Return the (X, Y) coordinate for the center point of the cell that contains the specified text.  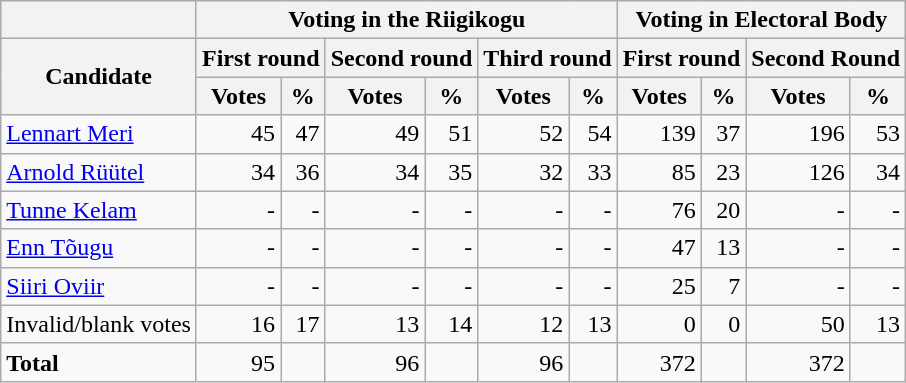
14 (452, 324)
Tunne Kelam (99, 210)
20 (724, 210)
Lennart Meri (99, 134)
Enn Tõugu (99, 248)
Third round (548, 58)
196 (798, 134)
32 (524, 172)
50 (798, 324)
7 (724, 286)
49 (375, 134)
Siiri Oviir (99, 286)
126 (798, 172)
54 (593, 134)
16 (238, 324)
37 (724, 134)
17 (304, 324)
Candidate (99, 77)
52 (524, 134)
Second round (402, 58)
76 (659, 210)
139 (659, 134)
35 (452, 172)
95 (238, 362)
Voting in Electoral Body (761, 20)
12 (524, 324)
33 (593, 172)
51 (452, 134)
25 (659, 286)
45 (238, 134)
23 (724, 172)
Total (99, 362)
53 (878, 134)
36 (304, 172)
Arnold Rüütel (99, 172)
Second Round (826, 58)
Voting in the Riigikogu (406, 20)
Invalid/blank votes (99, 324)
85 (659, 172)
